For the text-containing cell, return its midpoint in [X, Y] coordinate format. 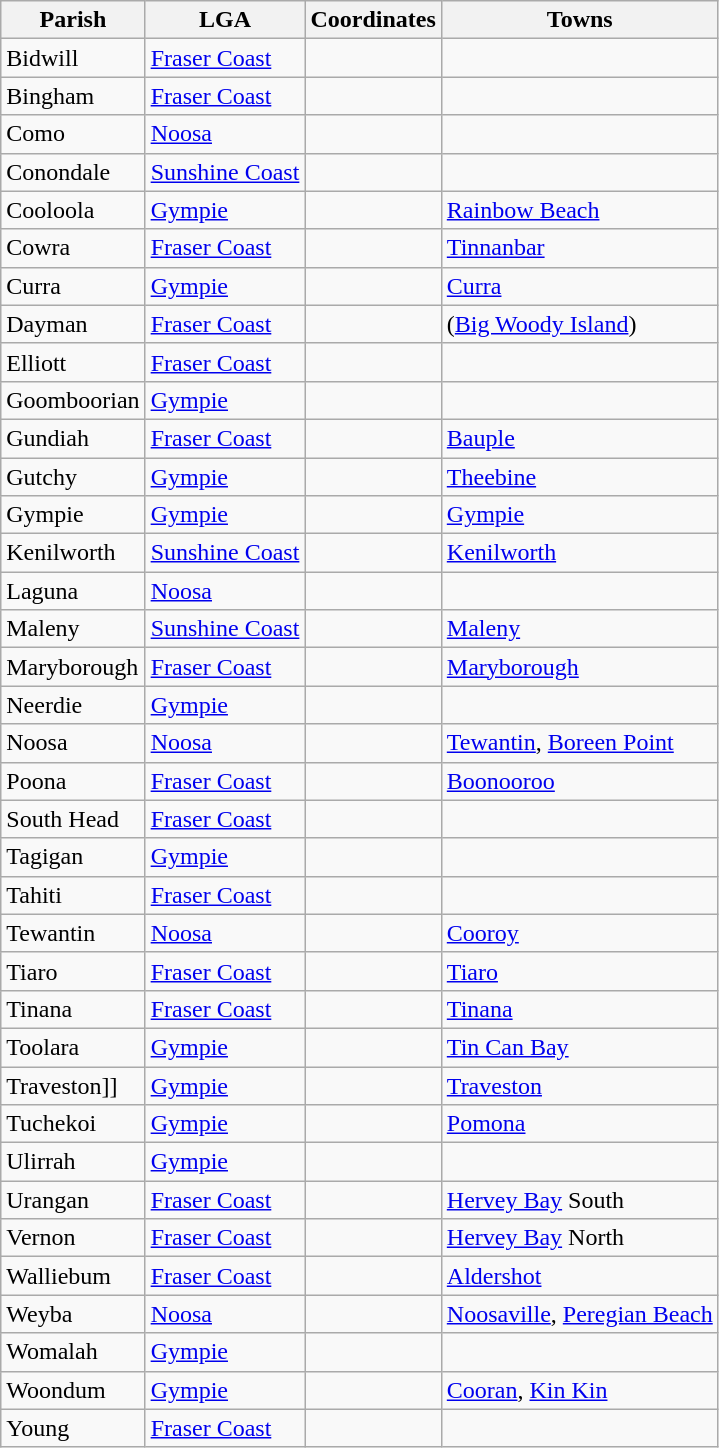
Theebine [580, 477]
Pomona [580, 1124]
Woondum [73, 1390]
Cowra [73, 248]
Urangan [73, 1200]
Womalah [73, 1352]
Noosaville, Peregian Beach [580, 1314]
Rainbow Beach [580, 210]
Hervey Bay South [580, 1200]
Tagigan [73, 857]
Tahiti [73, 895]
South Head [73, 819]
Hervey Bay North [580, 1238]
Vernon [73, 1238]
Weyba [73, 1314]
Como [73, 134]
Toolara [73, 1047]
Tewantin [73, 933]
Aldershot [580, 1276]
Parish [73, 20]
LGA [225, 20]
Ulirrah [73, 1162]
Laguna [73, 591]
Towns [580, 20]
Dayman [73, 324]
Tewantin, Boreen Point [580, 743]
Traveston [580, 1085]
Bingham [73, 96]
Poona [73, 781]
Goomboorian [73, 400]
Elliott [73, 362]
Gundiah [73, 438]
Bidwill [73, 58]
Young [73, 1428]
Cooloola [73, 210]
(Big Woody Island) [580, 324]
Boonooroo [580, 781]
Coordinates [373, 20]
Cooroy [580, 933]
Gutchy [73, 477]
Tin Can Bay [580, 1047]
Neerdie [73, 705]
Walliebum [73, 1276]
Conondale [73, 172]
Traveston]] [73, 1085]
Cooran, Kin Kin [580, 1390]
Tinnanbar [580, 248]
Tuchekoi [73, 1124]
Bauple [580, 438]
